Detect which cell encompasses the target text, then output its (x, y) center coordinate. 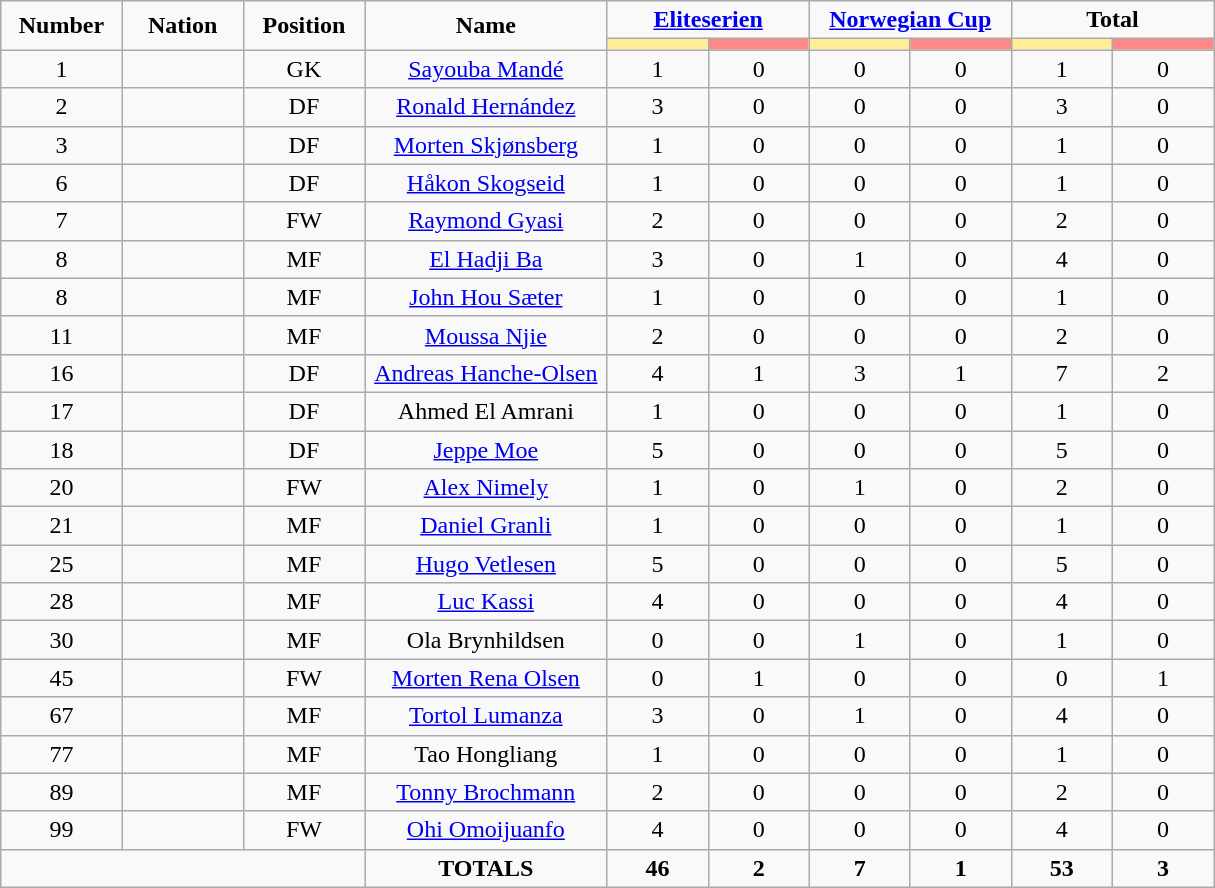
Hugo Vetlesen (486, 564)
Name (486, 26)
Tortol Lumanza (486, 716)
46 (658, 868)
Moussa Njie (486, 335)
El Hadji Ba (486, 259)
16 (62, 373)
Tao Hongliang (486, 754)
21 (62, 526)
Morten Rena Olsen (486, 678)
Jeppe Moe (486, 449)
Ronald Hernández (486, 107)
18 (62, 449)
Andreas Hanche-Olsen (486, 373)
89 (62, 792)
53 (1062, 868)
6 (62, 183)
28 (62, 602)
Morten Skjønsberg (486, 145)
99 (62, 830)
45 (62, 678)
Norwegian Cup (910, 20)
67 (62, 716)
GK (304, 69)
Sayouba Mandé (486, 69)
17 (62, 411)
Position (304, 26)
John Hou Sæter (486, 297)
Nation (182, 26)
20 (62, 488)
Eliteserien (708, 20)
Ahmed El Amrani (486, 411)
Ohi Omoijuanfo (486, 830)
Daniel Granli (486, 526)
Total (1112, 20)
Raymond Gyasi (486, 221)
25 (62, 564)
30 (62, 640)
77 (62, 754)
Luc Kassi (486, 602)
Tonny Brochmann (486, 792)
TOTALS (486, 868)
11 (62, 335)
Ola Brynhildsen (486, 640)
Alex Nimely (486, 488)
Number (62, 26)
Håkon Skogseid (486, 183)
